Locate the cell with the specified text and output its [x, y] center coordinate. 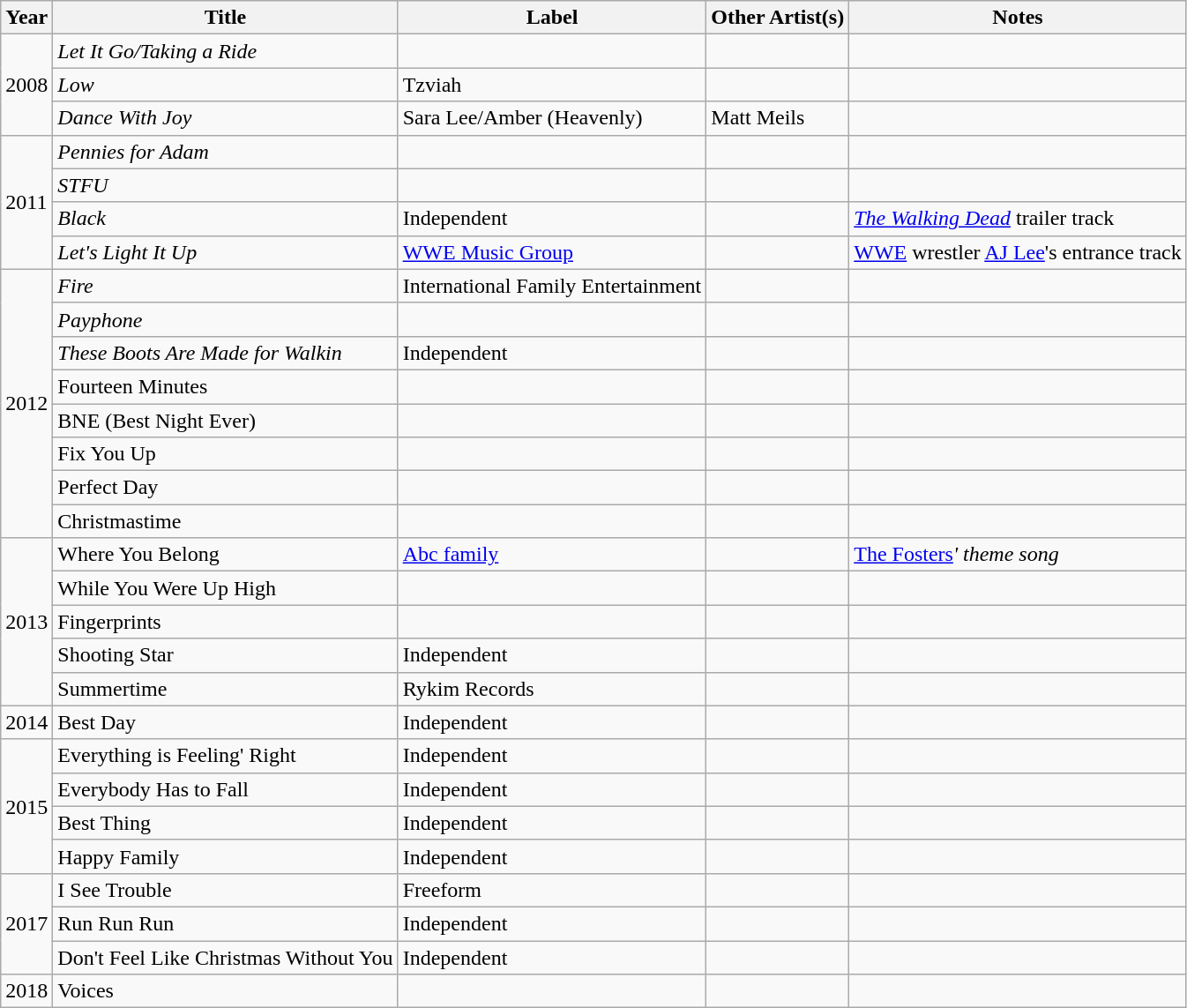
Dance With Joy [226, 118]
Other Artist(s) [778, 18]
Pennies for Adam [226, 152]
Black [226, 219]
Low [226, 85]
Matt Meils [778, 118]
Sara Lee/Amber (Heavenly) [552, 118]
Abc family [552, 555]
2013 [26, 622]
Fire [226, 286]
Tzviah [552, 85]
Run Run Run [226, 923]
Voices [226, 991]
While You Were Up High [226, 588]
BNE (Best Night Ever) [226, 421]
Title [226, 18]
These Boots Are Made for Walkin [226, 353]
Happy Family [226, 856]
Year [26, 18]
Freeform [552, 890]
2011 [26, 202]
2012 [26, 403]
Fourteen Minutes [226, 386]
The Walking Dead trailer track [1018, 219]
2017 [26, 923]
Summertime [226, 689]
Notes [1018, 18]
Don't Feel Like Christmas Without You [226, 957]
Fingerprints [226, 622]
Fix You Up [226, 454]
2015 [26, 806]
Perfect Day [226, 488]
The Fosters' theme song [1018, 555]
Shooting Star [226, 655]
Christmastime [226, 521]
2014 [26, 722]
Let It Go/Taking a Ride [226, 51]
STFU [226, 185]
Rykim Records [552, 689]
International Family Entertainment [552, 286]
Everything is Feeling' Right [226, 756]
Where You Belong [226, 555]
Everybody Has to Fall [226, 789]
Payphone [226, 319]
Best Thing [226, 823]
2008 [26, 85]
Best Day [226, 722]
Label [552, 18]
Let's Light It Up [226, 252]
2018 [26, 991]
I See Trouble [226, 890]
WWE wrestler AJ Lee's entrance track [1018, 252]
WWE Music Group [552, 252]
